Find where the given text appears and provide that cell's center as (x, y) coordinate. 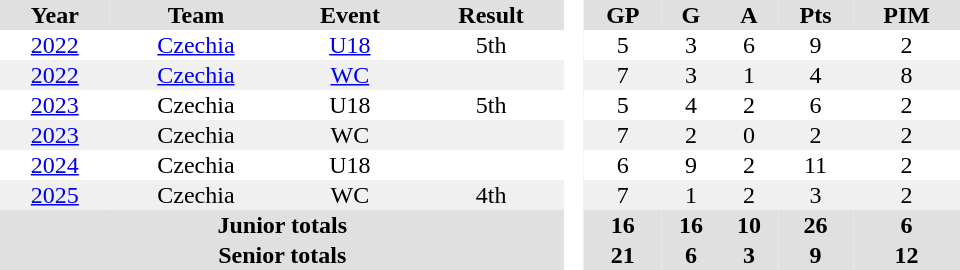
10 (749, 225)
G (691, 15)
4th (492, 195)
12 (906, 255)
21 (623, 255)
PIM (906, 15)
Senior totals (282, 255)
2025 (55, 195)
Pts (816, 15)
11 (816, 165)
A (749, 15)
Team (196, 15)
26 (816, 225)
Result (492, 15)
Year (55, 15)
0 (749, 135)
Event (350, 15)
Junior totals (282, 225)
GP (623, 15)
8 (906, 75)
2024 (55, 165)
